Return the [X, Y] coordinate for the center point of the cell that contains the specified text.  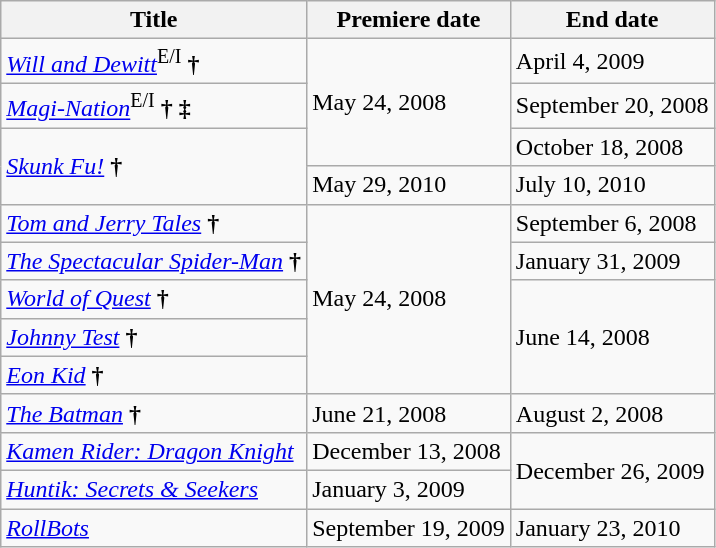
Huntik: Secrets & Seekers [154, 489]
April 4, 2009 [612, 62]
January 23, 2010 [612, 528]
September 19, 2009 [409, 528]
Johnny Test † [154, 337]
RollBots [154, 528]
January 31, 2009 [612, 261]
August 2, 2008 [612, 413]
The Batman † [154, 413]
End date [612, 20]
June 14, 2008 [612, 337]
Skunk Fu! † [154, 166]
December 13, 2008 [409, 451]
Eon Kid † [154, 375]
Magi-NationE/I † ‡ [154, 106]
July 10, 2010 [612, 185]
Kamen Rider: Dragon Knight [154, 451]
Will and DewittE/I † [154, 62]
Title [154, 20]
Premiere date [409, 20]
The Spectacular Spider-Man † [154, 261]
January 3, 2009 [409, 489]
December 26, 2009 [612, 470]
May 29, 2010 [409, 185]
World of Quest † [154, 299]
September 20, 2008 [612, 106]
October 18, 2008 [612, 147]
Tom and Jerry Tales † [154, 223]
September 6, 2008 [612, 223]
June 21, 2008 [409, 413]
